Find where the given text appears and provide that cell's center as [X, Y] coordinate. 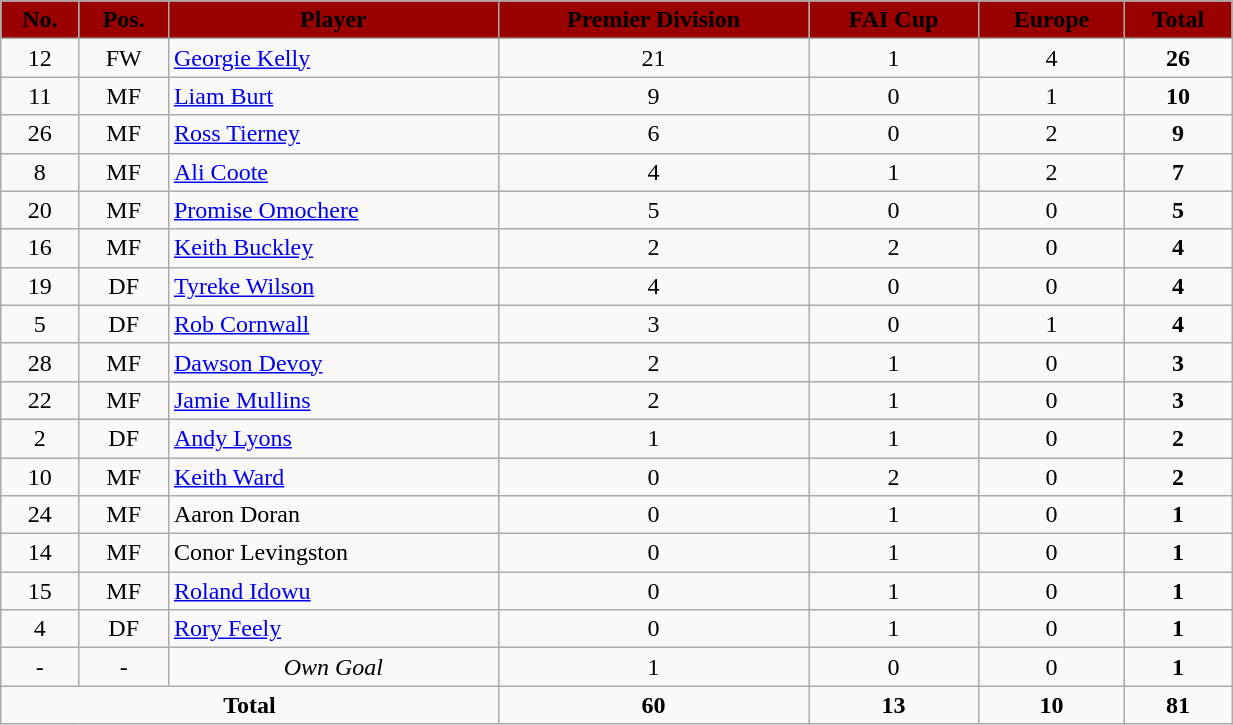
Own Goal [333, 667]
8 [40, 172]
7 [1178, 172]
Liam Burt [333, 96]
22 [40, 400]
Europe [1051, 20]
Rob Cornwall [333, 324]
Jamie Mullins [333, 400]
Player [333, 20]
13 [894, 705]
Dawson Devoy [333, 362]
Pos. [124, 20]
FAI Cup [894, 20]
Georgie Kelly [333, 58]
Ross Tierney [333, 134]
21 [653, 58]
16 [40, 248]
24 [40, 515]
Keith Buckley [333, 248]
81 [1178, 705]
60 [653, 705]
12 [40, 58]
Aaron Doran [333, 515]
Ali Coote [333, 172]
Premier Division [653, 20]
15 [40, 591]
Tyreke Wilson [333, 286]
Rory Feely [333, 629]
6 [653, 134]
Keith Ward [333, 477]
FW [124, 58]
14 [40, 553]
Andy Lyons [333, 438]
Promise Omochere [333, 210]
20 [40, 210]
11 [40, 96]
19 [40, 286]
28 [40, 362]
Conor Levingston [333, 553]
No. [40, 20]
Roland Idowu [333, 591]
